Scan for the cell matching the given text and deliver its (X, Y) coordinate at center. 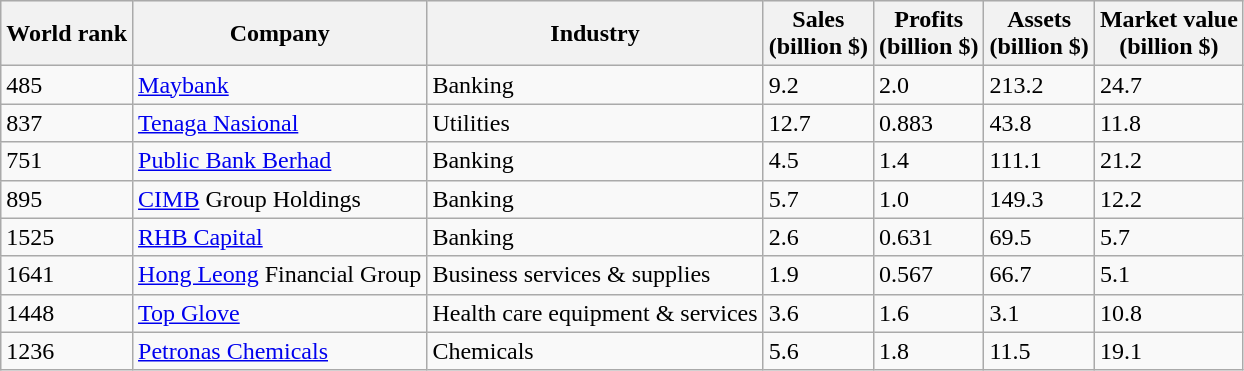
895 (67, 199)
Tenaga Nasional (280, 123)
Maybank (280, 85)
Business services & supplies (595, 275)
43.8 (1039, 123)
1525 (67, 237)
213.2 (1039, 85)
21.2 (1168, 161)
2.0 (929, 85)
66.7 (1039, 275)
12.2 (1168, 199)
Top Glove (280, 313)
837 (67, 123)
Industry (595, 34)
5.6 (818, 351)
111.1 (1039, 161)
Petronas Chemicals (280, 351)
751 (67, 161)
0.567 (929, 275)
11.8 (1168, 123)
1.8 (929, 351)
Profits (billion $) (929, 34)
0.631 (929, 237)
Utilities (595, 123)
3.6 (818, 313)
4.5 (818, 161)
1.9 (818, 275)
485 (67, 85)
Sales (billion $) (818, 34)
69.5 (1039, 237)
1.0 (929, 199)
11.5 (1039, 351)
Market value (billion $) (1168, 34)
Chemicals (595, 351)
Company (280, 34)
World rank (67, 34)
RHB Capital (280, 237)
Assets (billion $) (1039, 34)
0.883 (929, 123)
9.2 (818, 85)
1448 (67, 313)
24.7 (1168, 85)
1.4 (929, 161)
1.6 (929, 313)
Health care equipment & services (595, 313)
Public Bank Berhad (280, 161)
Hong Leong Financial Group (280, 275)
10.8 (1168, 313)
1641 (67, 275)
5.1 (1168, 275)
CIMB Group Holdings (280, 199)
149.3 (1039, 199)
19.1 (1168, 351)
1236 (67, 351)
2.6 (818, 237)
12.7 (818, 123)
3.1 (1039, 313)
